Identify which cell holds the provided text, then report its [x, y] central coordinate. 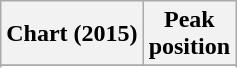
Peakposition [189, 34]
Chart (2015) [72, 34]
